Determine the [X, Y] coordinate at the center of the cell enclosing the given text.  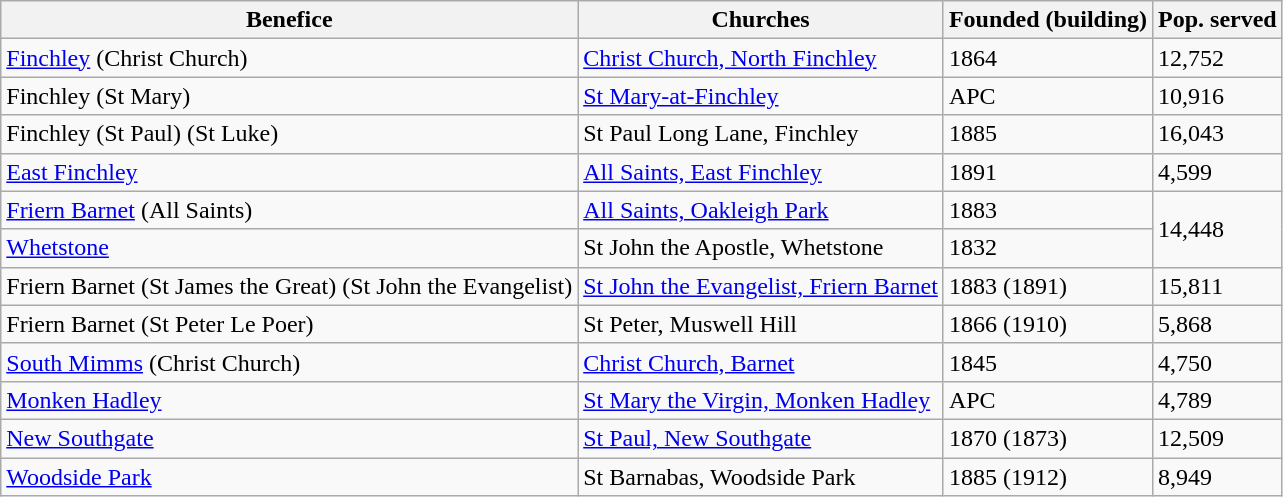
St Paul Long Lane, Finchley [761, 134]
Finchley (Christ Church) [290, 58]
St Peter, Muswell Hill [761, 324]
East Finchley [290, 172]
10,916 [1218, 96]
1885 [1048, 134]
Christ Church, Barnet [761, 362]
1845 [1048, 362]
Monken Hadley [290, 400]
Whetstone [290, 248]
4,599 [1218, 172]
8,949 [1218, 477]
4,750 [1218, 362]
St Mary-at-Finchley [761, 96]
Woodside Park [290, 477]
1864 [1048, 58]
12,752 [1218, 58]
All Saints, Oakleigh Park [761, 210]
1885 (1912) [1048, 477]
Pop. served [1218, 20]
15,811 [1218, 286]
All Saints, East Finchley [761, 172]
St Mary the Virgin, Monken Hadley [761, 400]
Churches [761, 20]
Benefice [290, 20]
14,448 [1218, 229]
St Barnabas, Woodside Park [761, 477]
1883 (1891) [1048, 286]
Founded (building) [1048, 20]
Friern Barnet (St Peter Le Poer) [290, 324]
Friern Barnet (All Saints) [290, 210]
Finchley (St Paul) (St Luke) [290, 134]
4,789 [1218, 400]
1883 [1048, 210]
St John the Evangelist, Friern Barnet [761, 286]
South Mimms (Christ Church) [290, 362]
1866 (1910) [1048, 324]
1891 [1048, 172]
1832 [1048, 248]
St Paul, New Southgate [761, 438]
Finchley (St Mary) [290, 96]
1870 (1873) [1048, 438]
5,868 [1218, 324]
Christ Church, North Finchley [761, 58]
Friern Barnet (St James the Great) (St John the Evangelist) [290, 286]
12,509 [1218, 438]
New Southgate [290, 438]
16,043 [1218, 134]
St John the Apostle, Whetstone [761, 248]
